Pinpoint the cell where the given text exists, returning its [X, Y] midpoint coordinate. 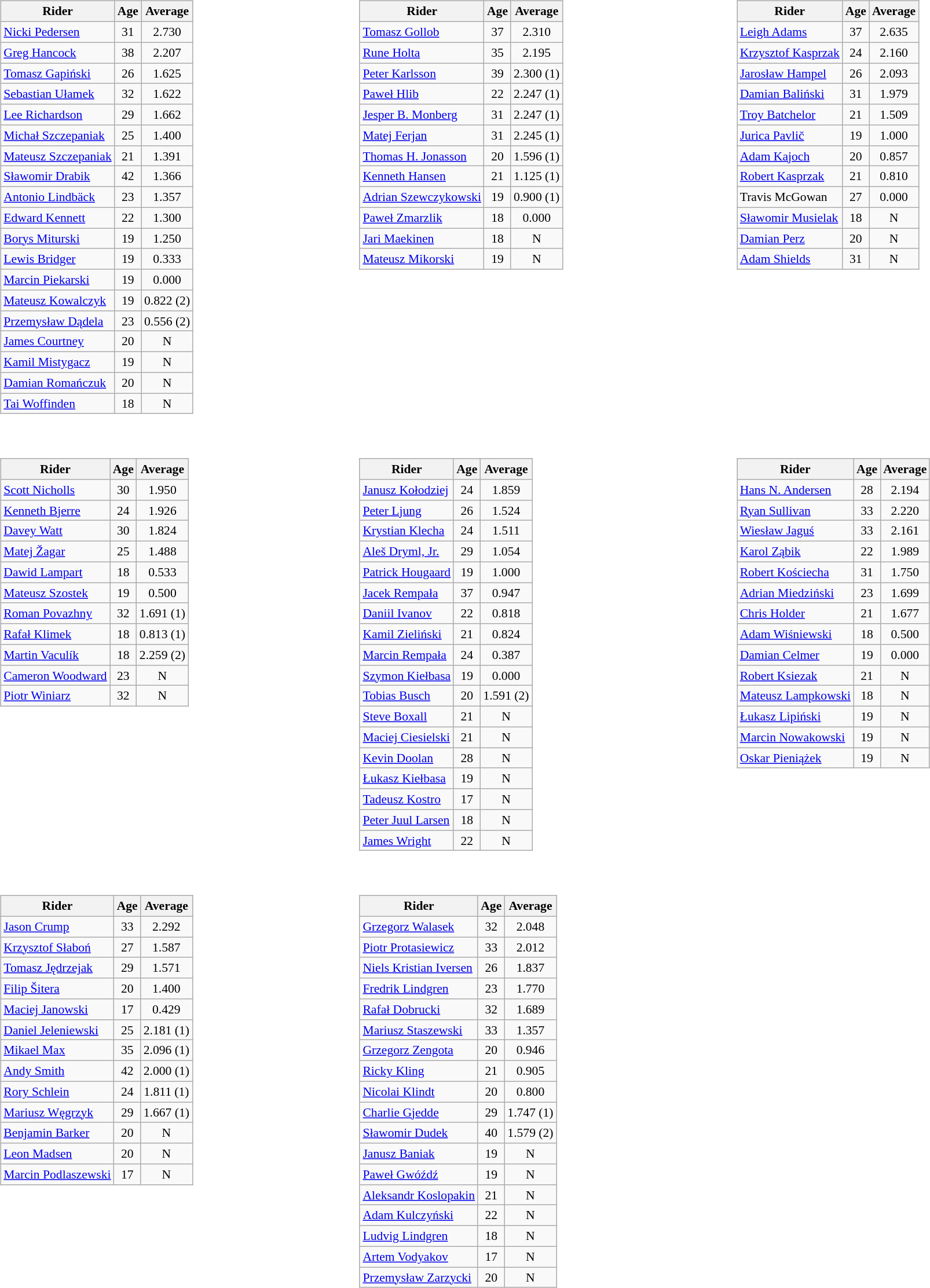
Filip Šitera [57, 989]
Kamil Mistygacz [58, 362]
0.429 [167, 1009]
Krystian Klecha [407, 531]
1.509 [894, 115]
Jacek Rempała [407, 593]
Sławomir Drabik [58, 177]
2.300 (1) [536, 74]
Robert Ksiezak [796, 675]
0.857 [894, 156]
1.366 [167, 177]
0.813 (1) [162, 634]
Grzegorz Zengota [419, 1051]
Mateusz Kowalczyk [58, 301]
Mariusz Staszewski [419, 1030]
1.747 (1) [530, 1113]
Adrian Szewczykowski [422, 197]
2.259 (2) [162, 655]
Adrian Miedziński [796, 593]
0.822 (2) [167, 301]
Niels Kristian Iversen [419, 968]
Steve Boxall [407, 717]
Przemysław Zarzycki [419, 1278]
Adam Shields [790, 259]
Benjamin Barker [57, 1133]
1.596 (1) [536, 156]
2.161 [905, 531]
1.625 [167, 74]
Marcin Nowakowski [796, 737]
Krzysztof Kasprzak [790, 53]
Oskar Pieniążek [796, 758]
Matej Ferjan [422, 136]
Janusz Kołodziej [407, 490]
1.837 [530, 968]
0.533 [162, 572]
Marcin Rempała [407, 655]
1.579 (2) [530, 1133]
Roman Povazhny [55, 613]
Janusz Baniak [419, 1154]
Antonio Lindbäck [58, 197]
Rory Schlein [57, 1092]
Kamil Zieliński [407, 634]
Aleš Dryml, Jr. [407, 552]
1.125 (1) [536, 177]
0.824 [506, 634]
Ryan Sullivan [796, 510]
2.048 [530, 927]
Scott Nicholls [55, 490]
Thomas H. Jonasson [422, 156]
0.800 [530, 1092]
0.810 [894, 177]
Greg Hancock [58, 53]
2.000 (1) [167, 1071]
Mateusz Szostek [55, 593]
2.093 [894, 74]
Troy Batchelor [790, 115]
Charlie Gjedde [419, 1113]
1.662 [167, 115]
Paweł Hlib [422, 94]
1.770 [530, 989]
Mateusz Mikorski [422, 259]
Martin Vaculík [55, 655]
2.635 [894, 32]
James Courtney [58, 342]
Davey Watt [55, 531]
Tomasz Gapiński [58, 74]
Robert Kasprzak [790, 177]
Borys Miturski [58, 239]
James Wright [407, 840]
Karol Ząbik [796, 552]
Nicolai Klindt [419, 1092]
1.591 (2) [506, 696]
2.194 [905, 490]
Michał Szczepaniak [58, 136]
Piotr Protasiewicz [419, 947]
Rafał Dobrucki [419, 1009]
1.926 [162, 510]
1.622 [167, 94]
0.905 [530, 1071]
1.859 [506, 490]
1.824 [162, 531]
Damian Perz [790, 239]
38 [128, 53]
Mateusz Lampkowski [796, 696]
2.207 [167, 53]
1.699 [905, 593]
Lewis Bridger [58, 259]
Fredrik Lindgren [419, 989]
2.181 (1) [167, 1030]
Hans N. Andersen [796, 490]
0.947 [506, 593]
Marcin Piekarski [58, 280]
2.012 [530, 947]
1.989 [905, 552]
Tobias Busch [407, 696]
1.691 (1) [162, 613]
0.387 [506, 655]
2.730 [167, 32]
Łukasz Kiełbasa [407, 778]
1.571 [167, 968]
1.250 [167, 239]
Leigh Adams [790, 32]
1.811 (1) [167, 1092]
1.950 [162, 490]
Wiesław Jaguś [796, 531]
Rafał Klimek [55, 634]
Daniel Jeleniewski [57, 1030]
2.292 [167, 927]
Lee Richardson [58, 115]
2.220 [905, 510]
Sławomir Musielak [790, 218]
Artem Vodyakov [419, 1257]
39 [497, 74]
1.979 [894, 94]
Paweł Zmarzlik [422, 218]
Peter Karlsson [422, 74]
Szymon Kiełbasa [407, 675]
Tomasz Gollob [422, 32]
Ludvig Lindgren [419, 1236]
Damian Romańczuk [58, 383]
Dawid Lampart [55, 572]
1.300 [167, 218]
Travis McGowan [790, 197]
Adam Kajoch [790, 156]
Jurica Pavlič [790, 136]
Damian Baliński [790, 94]
2.310 [536, 32]
Ricky Kling [419, 1071]
Sławomir Dudek [419, 1133]
0.900 (1) [536, 197]
Paweł Gwóźdź [419, 1174]
1.677 [905, 613]
1.054 [506, 552]
Sebastian Ułamek [58, 94]
Tai Woffinden [58, 404]
0.333 [167, 259]
Piotr Winiarz [55, 696]
Edward Kennett [58, 218]
1.391 [167, 156]
Jason Crump [57, 927]
0.818 [506, 613]
Adam Wiśniewski [796, 634]
Maciej Ciesielski [407, 737]
Jesper B. Monberg [422, 115]
1.587 [167, 947]
Aleksandr Koslopakin [419, 1195]
Mateusz Szczepaniak [58, 156]
Marcin Podlaszewski [57, 1174]
Cameron Woodward [55, 675]
1.524 [506, 510]
Maciej Janowski [57, 1009]
2.195 [536, 53]
0.946 [530, 1051]
1.488 [162, 552]
Mikael Max [57, 1051]
Tadeusz Kostro [407, 799]
2.160 [894, 53]
Tomasz Jędrzejak [57, 968]
Peter Juul Larsen [407, 820]
Mariusz Węgrzyk [57, 1113]
Robert Kościecha [796, 572]
2.245 (1) [536, 136]
1.511 [506, 531]
Matej Žagar [55, 552]
Łukasz Lipiński [796, 717]
Peter Ljung [407, 510]
Jarosław Hampel [790, 74]
Damian Celmer [796, 655]
1.750 [905, 572]
Chris Holder [796, 613]
Jari Maekinen [422, 239]
Patrick Hougaard [407, 572]
40 [491, 1133]
Adam Kulczyński [419, 1216]
Przemysław Dądela [58, 321]
2.096 (1) [167, 1051]
Leon Madsen [57, 1154]
Grzegorz Walasek [419, 927]
1.667 (1) [167, 1113]
Daniil Ivanov [407, 613]
Andy Smith [57, 1071]
Krzysztof Słaboń [57, 947]
Kenneth Bjerre [55, 510]
Nicki Pedersen [58, 32]
Kevin Doolan [407, 758]
0.556 (2) [167, 321]
Rune Holta [422, 53]
Kenneth Hansen [422, 177]
1.689 [530, 1009]
